Find where the given text appears and provide that cell's center as [X, Y] coordinate. 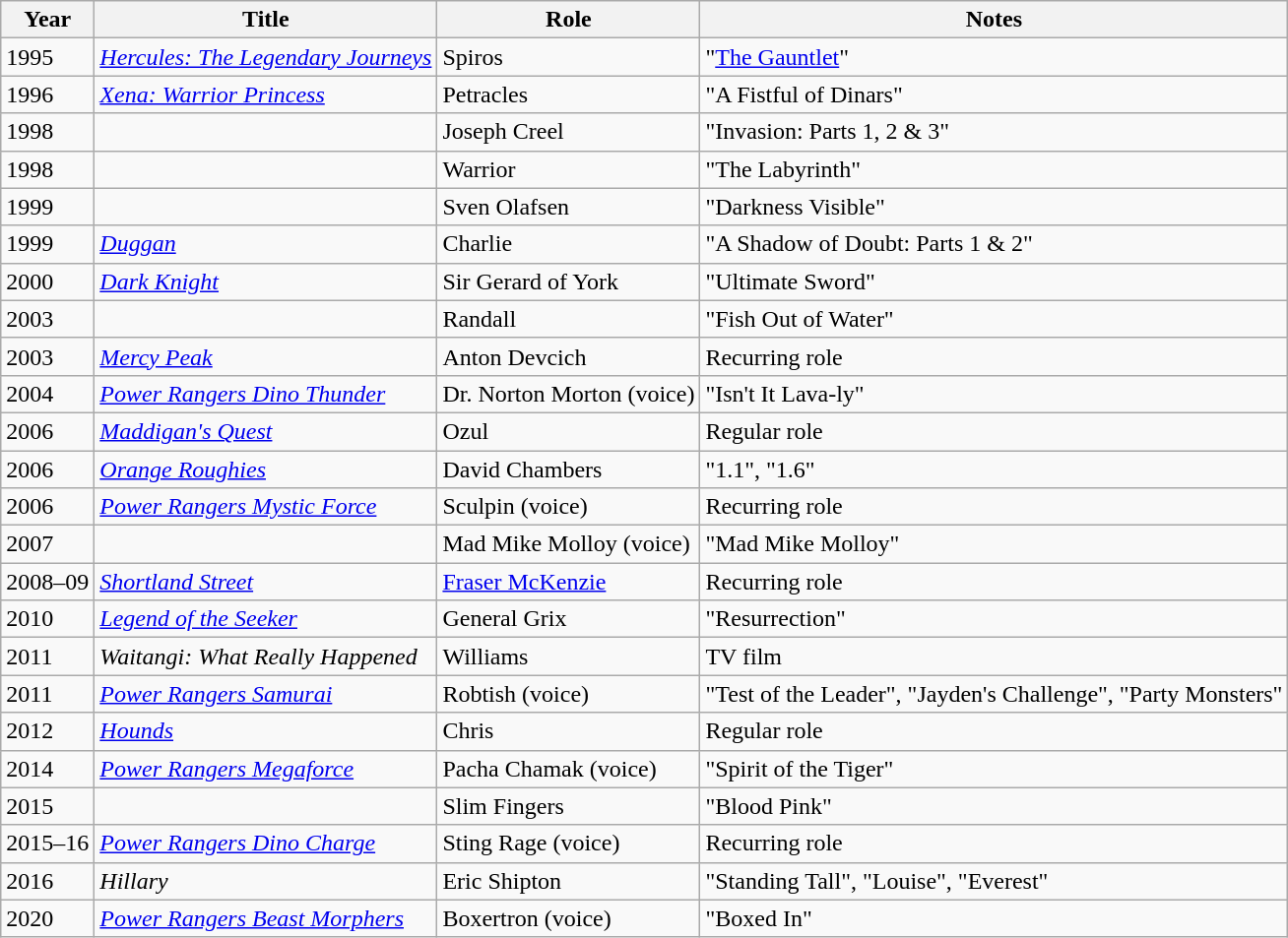
Mercy Peak [266, 356]
Power Rangers Samurai [266, 694]
Robtish (voice) [569, 694]
"Spirit of the Tiger" [995, 769]
"A Shadow of Doubt: Parts 1 & 2" [995, 244]
Spiros [569, 57]
Sting Rage (voice) [569, 844]
"Blood Pink" [995, 806]
Hercules: The Legendary Journeys [266, 57]
Eric Shipton [569, 881]
Shortland Street [266, 582]
Williams [569, 657]
"Darkness Visible" [995, 207]
Maddigan's Quest [266, 431]
"Ultimate Sword" [995, 281]
"Standing Tall", "Louise", "Everest" [995, 881]
2014 [47, 769]
Power Rangers Beast Morphers [266, 918]
Dr. Norton Morton (voice) [569, 394]
Petracles [569, 94]
Year [47, 20]
Hillary [266, 881]
"The Gauntlet" [995, 57]
1996 [47, 94]
Power Rangers Dino Charge [266, 844]
Dark Knight [266, 281]
Joseph Creel [569, 132]
Slim Fingers [569, 806]
"The Labyrinth" [995, 169]
Orange Roughies [266, 469]
Waitangi: What Really Happened [266, 657]
Hounds [266, 731]
2004 [47, 394]
Pacha Chamak (voice) [569, 769]
1995 [47, 57]
Title [266, 20]
Power Rangers Megaforce [266, 769]
"A Fistful of Dinars" [995, 94]
2010 [47, 619]
Power Rangers Dino Thunder [266, 394]
"Boxed In" [995, 918]
"Test of the Leader", "Jayden's Challenge", "Party Monsters" [995, 694]
General Grix [569, 619]
Ozul [569, 431]
Mad Mike Molloy (voice) [569, 544]
Anton Devcich [569, 356]
2015 [47, 806]
Notes [995, 20]
"Fish Out of Water" [995, 319]
Sculpin (voice) [569, 507]
Warrior [569, 169]
2000 [47, 281]
"Invasion: Parts 1, 2 & 3" [995, 132]
"1.1", "1.6" [995, 469]
2020 [47, 918]
Chris [569, 731]
Sven Olafsen [569, 207]
TV film [995, 657]
Role [569, 20]
Xena: Warrior Princess [266, 94]
2015–16 [47, 844]
David Chambers [569, 469]
Power Rangers Mystic Force [266, 507]
Randall [569, 319]
Charlie [569, 244]
2007 [47, 544]
Duggan [266, 244]
Legend of the Seeker [266, 619]
2016 [47, 881]
Sir Gerard of York [569, 281]
Boxertron (voice) [569, 918]
Fraser McKenzie [569, 582]
"Resurrection" [995, 619]
"Isn't It Lava-ly" [995, 394]
"Mad Mike Molloy" [995, 544]
2012 [47, 731]
2008–09 [47, 582]
